Return the [x, y] coordinate for the center point of the cell that contains the specified text.  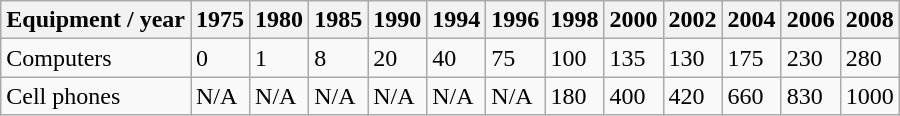
Computers [96, 58]
Cell phones [96, 96]
Equipment / year [96, 20]
100 [574, 58]
2002 [692, 20]
1975 [220, 20]
1998 [574, 20]
1 [280, 58]
2004 [752, 20]
8 [338, 58]
1980 [280, 20]
135 [634, 58]
1994 [456, 20]
2000 [634, 20]
1985 [338, 20]
40 [456, 58]
2006 [810, 20]
1000 [870, 96]
175 [752, 58]
280 [870, 58]
230 [810, 58]
0 [220, 58]
660 [752, 96]
130 [692, 58]
2008 [870, 20]
75 [516, 58]
180 [574, 96]
420 [692, 96]
400 [634, 96]
1996 [516, 20]
20 [398, 58]
1990 [398, 20]
830 [810, 96]
